Determine the [x, y] coordinate at the center of the cell enclosing the given text.  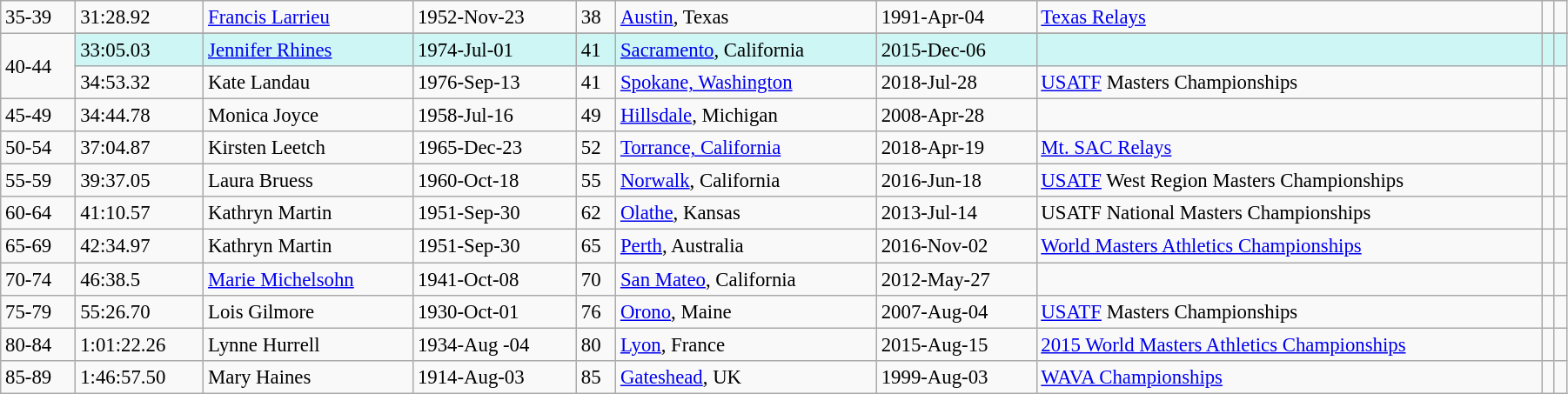
2018-Jul-28 [956, 83]
Kirsten Leetch [308, 148]
1974-Jul-01 [495, 50]
1:46:57.50 [139, 377]
Spokane, Washington [747, 83]
55:26.70 [139, 311]
2012-May-27 [956, 279]
Mt. SAC Relays [1290, 148]
Olathe, Kansas [747, 213]
Austin, Texas [747, 17]
Norwalk, California [747, 181]
Torrance, California [747, 148]
2015-Dec-06 [956, 50]
76 [595, 311]
1:01:22.26 [139, 344]
33:05.03 [139, 50]
1934-Aug -04 [495, 344]
31:28.92 [139, 17]
1999-Aug-03 [956, 377]
55 [595, 181]
40-44 [38, 66]
65-69 [38, 246]
37:04.87 [139, 148]
35-39 [38, 17]
2015-Aug-15 [956, 344]
Lynne Hurrell [308, 344]
1941-Oct-08 [495, 279]
Marie Michelsohn [308, 279]
1991-Apr-04 [956, 17]
1960-Oct-18 [495, 181]
Kate Landau [308, 83]
2018-Apr-19 [956, 148]
Lyon, France [747, 344]
Lois Gilmore [308, 311]
70-74 [38, 279]
1965-Dec-23 [495, 148]
80 [595, 344]
41:10.57 [139, 213]
Monica Joyce [308, 116]
1952-Nov-23 [495, 17]
2016-Nov-02 [956, 246]
45-49 [38, 116]
75-79 [38, 311]
1976-Sep-13 [495, 83]
Perth, Australia [747, 246]
52 [595, 148]
85 [595, 377]
62 [595, 213]
World Masters Athletics Championships [1290, 246]
USATF National Masters Championships [1290, 213]
80-84 [38, 344]
Francis Larrieu [308, 17]
Hillsdale, Michigan [747, 116]
2016-Jun-18 [956, 181]
46:38.5 [139, 279]
70 [595, 279]
42:34.97 [139, 246]
Mary Haines [308, 377]
85-89 [38, 377]
Texas Relays [1290, 17]
USATF West Region Masters Championships [1290, 181]
1958-Jul-16 [495, 116]
Gateshead, UK [747, 377]
38 [595, 17]
55-59 [38, 181]
2008-Apr-28 [956, 116]
50-54 [38, 148]
1930-Oct-01 [495, 311]
39:37.05 [139, 181]
34:53.32 [139, 83]
WAVA Championships [1290, 377]
2013-Jul-14 [956, 213]
Sacramento, California [747, 50]
2007-Aug-04 [956, 311]
Jennifer Rhines [308, 50]
60-64 [38, 213]
San Mateo, California [747, 279]
2015 World Masters Athletics Championships [1290, 344]
49 [595, 116]
1914-Aug-03 [495, 377]
65 [595, 246]
Laura Bruess [308, 181]
34:44.78 [139, 116]
Orono, Maine [747, 311]
